Identify which cell holds the provided text, then report its [X, Y] central coordinate. 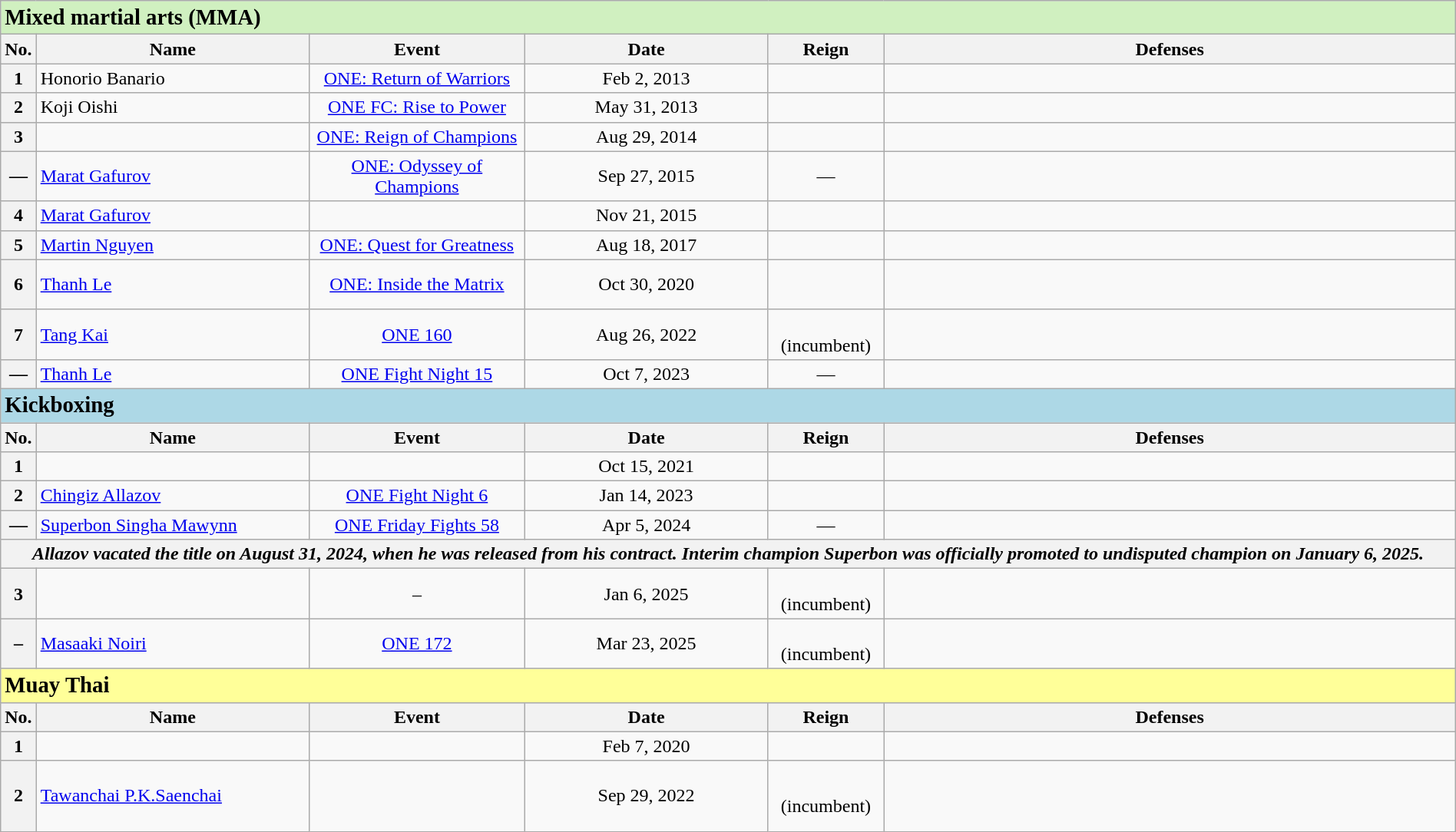
6 [18, 284]
ONE: Reign of Champions [418, 137]
Tang Kai [172, 335]
Aug 18, 2017 [647, 245]
Koji Oishi [172, 107]
Tawanchai P.K.Saenchai [172, 796]
Oct 15, 2021 [647, 467]
Feb 2, 2013 [647, 78]
Jan 14, 2023 [647, 496]
Martin Nguyen [172, 245]
Sep 29, 2022 [647, 796]
ONE Friday Fights 58 [418, 525]
ONE: Quest for Greatness [418, 245]
5 [18, 245]
Nov 21, 2015 [647, 216]
Apr 5, 2024 [647, 525]
Aug 26, 2022 [647, 335]
ONE Fight Night 6 [418, 496]
Sep 27, 2015 [647, 177]
ONE FC: Rise to Power [418, 107]
ONE: Return of Warriors [418, 78]
Muay Thai [728, 685]
ONE 172 [418, 643]
Masaaki Noiri [172, 643]
ONE Fight Night 15 [418, 374]
Superbon Singha Mawynn [172, 525]
Kickboxing [728, 405]
4 [18, 216]
Oct 30, 2020 [647, 284]
ONE 160 [418, 335]
Mixed martial arts (MMA) [728, 18]
ONE: Inside the Matrix [418, 284]
Mar 23, 2025 [647, 643]
Aug 29, 2014 [647, 137]
Feb 7, 2020 [647, 746]
Honorio Banario [172, 78]
Oct 7, 2023 [647, 374]
7 [18, 335]
ONE: Odyssey of Champions [418, 177]
Jan 6, 2025 [647, 594]
May 31, 2013 [647, 107]
Chingiz Allazov [172, 496]
